Return the [x, y] coordinate for the center point of the cell that contains the specified text.  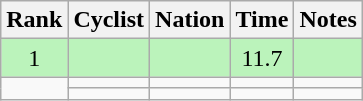
1 [34, 58]
Time [262, 20]
11.7 [262, 58]
Cyclist [109, 20]
Rank [34, 20]
Nation [190, 20]
Notes [328, 20]
